Output the [x, y] coordinate of the center of the cell containing the given text.  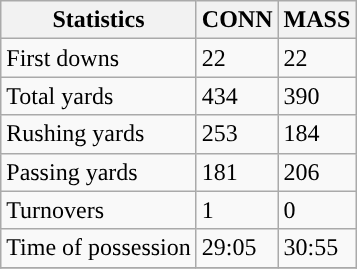
181 [237, 172]
184 [317, 134]
29:05 [237, 248]
253 [237, 134]
Time of possession [99, 248]
First downs [99, 58]
Statistics [99, 20]
Turnovers [99, 210]
Rushing yards [99, 134]
30:55 [317, 248]
0 [317, 210]
434 [237, 96]
Passing yards [99, 172]
MASS [317, 20]
206 [317, 172]
1 [237, 210]
Total yards [99, 96]
CONN [237, 20]
390 [317, 96]
